Locate the cell with the specified text and output its (x, y) center coordinate. 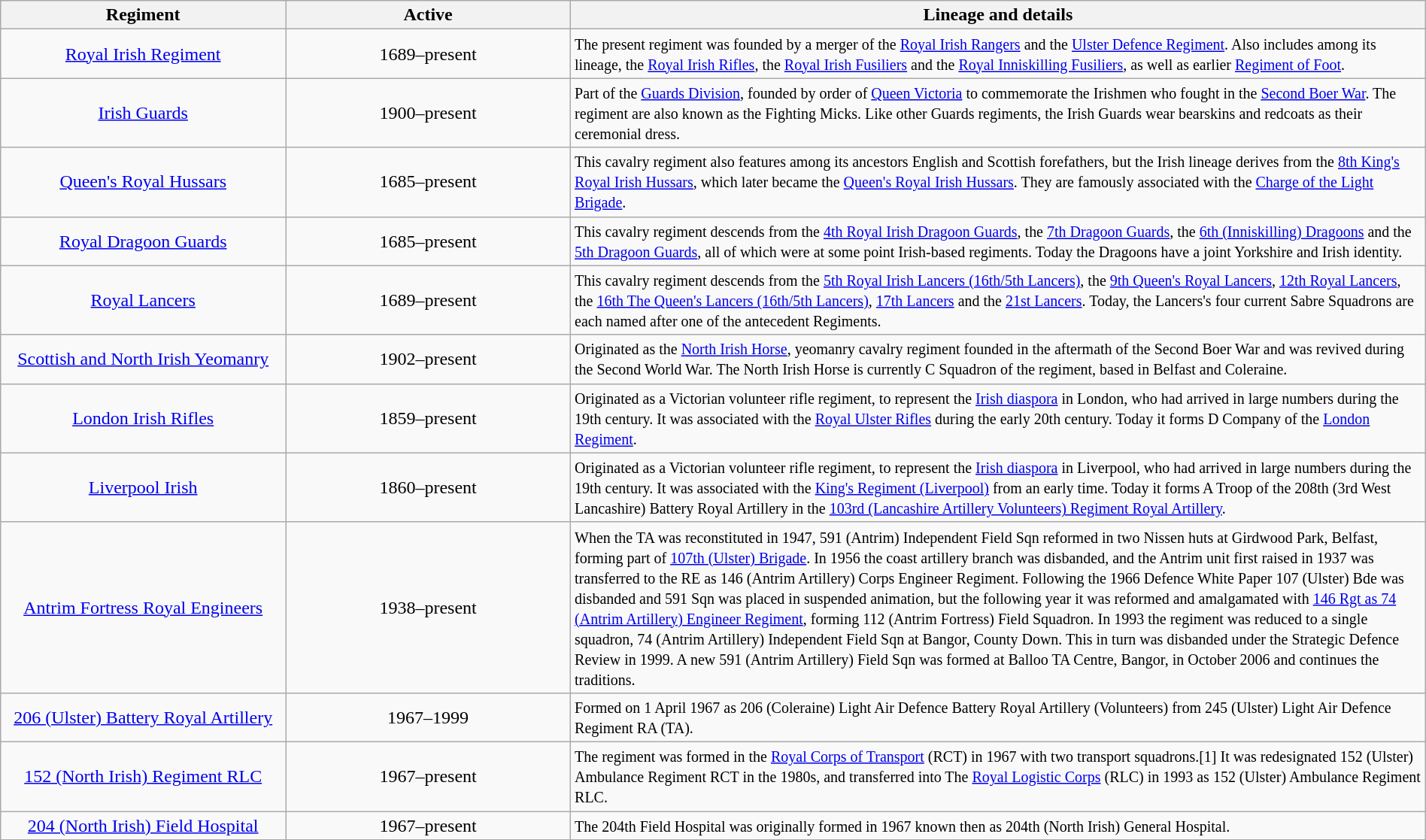
204 (North Irish) Field Hospital (143, 825)
1900–present (429, 113)
Scottish and North Irish Yeomanry (143, 359)
Active (429, 15)
1859–present (429, 418)
Antrim Fortress Royal Engineers (143, 608)
Regiment (143, 15)
1967–1999 (429, 717)
Lineage and details (999, 15)
206 (Ulster) Battery Royal Artillery (143, 717)
Royal Lancers (143, 300)
Irish Guards (143, 113)
Liverpool Irish (143, 487)
1860–present (429, 487)
Queen's Royal Hussars (143, 182)
Royal Irish Regiment (143, 54)
Royal Dragoon Guards (143, 241)
1938–present (429, 608)
1902–present (429, 359)
London Irish Rifles (143, 418)
152 (North Irish) Regiment RLC (143, 776)
The 204th Field Hospital was originally formed in 1967 known then as 204th (North Irish) General Hospital. (999, 825)
